Return [X, Y] of the center of cell containing provided text 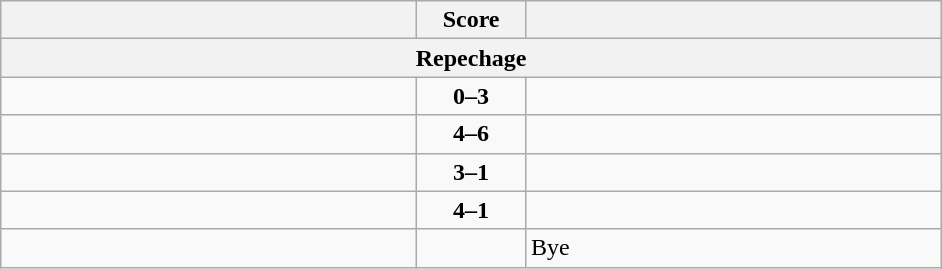
3–1 [472, 172]
0–3 [472, 96]
4–6 [472, 134]
Score [472, 20]
Repechage [472, 58]
4–1 [472, 210]
Bye [733, 248]
